Scan for the cell matching the given text and deliver its [x, y] coordinate at center. 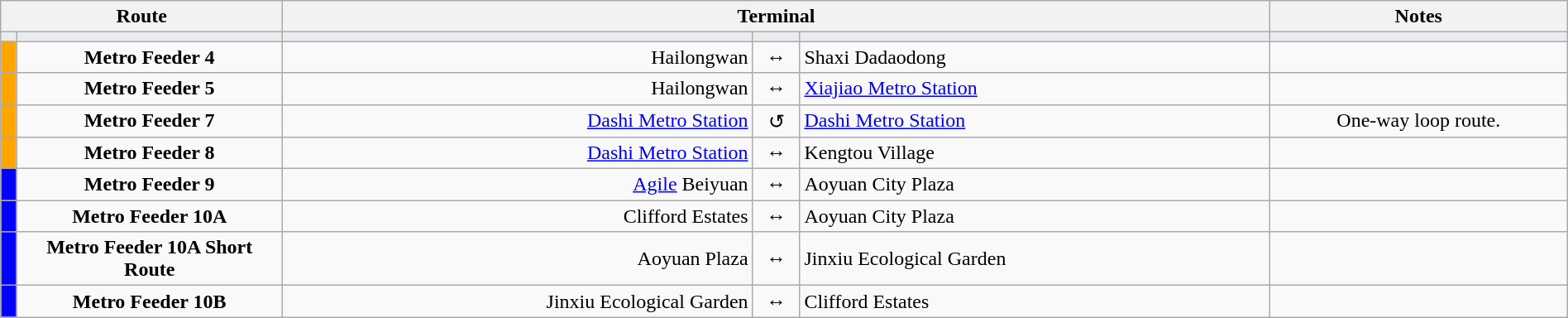
Metro Feeder 5 [150, 89]
Agile Beiyuan [518, 185]
Metro Feeder 10A Short Route [150, 258]
Terminal [777, 17]
Metro Feeder 8 [150, 153]
Metro Feeder 10A [150, 216]
Metro Feeder 10B [150, 301]
Metro Feeder 7 [150, 121]
Metro Feeder 4 [150, 57]
Notes [1418, 17]
Kengtou Village [1035, 153]
Route [142, 17]
Metro Feeder 9 [150, 185]
Shaxi Dadaodong [1035, 57]
One-way loop route. [1418, 121]
Aoyuan Plaza [518, 258]
Xiajiao Metro Station [1035, 89]
↺ [776, 121]
